Output the [X, Y] coordinate of the center of the cell containing the given text.  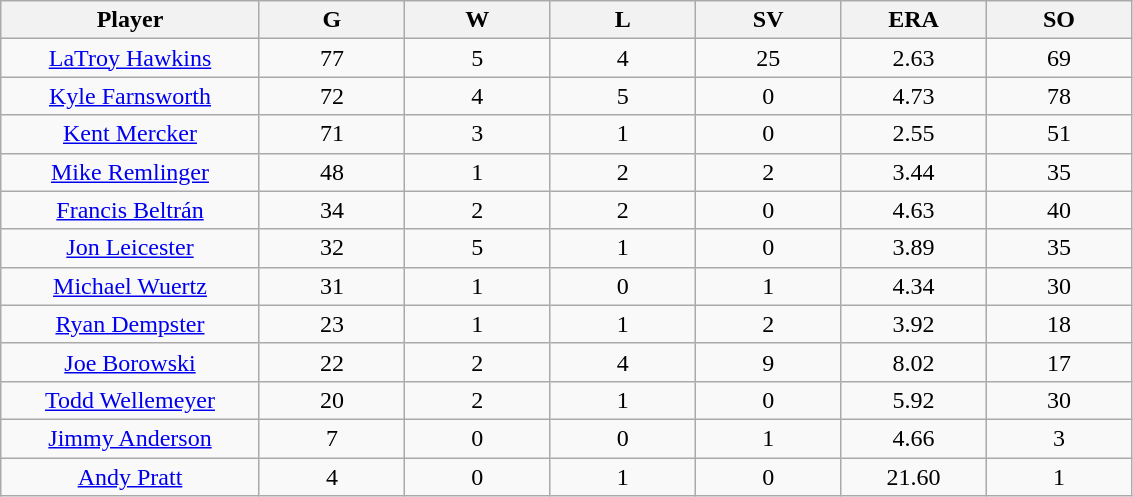
71 [332, 134]
18 [1058, 324]
3.89 [914, 248]
25 [768, 58]
W [478, 20]
Francis Beltrán [130, 210]
Joe Borowski [130, 362]
2.63 [914, 58]
40 [1058, 210]
LaTroy Hawkins [130, 58]
51 [1058, 134]
Jon Leicester [130, 248]
L [622, 20]
SV [768, 20]
77 [332, 58]
Jimmy Anderson [130, 438]
78 [1058, 96]
72 [332, 96]
G [332, 20]
3.92 [914, 324]
4.34 [914, 286]
21.60 [914, 477]
22 [332, 362]
2.55 [914, 134]
20 [332, 400]
Andy Pratt [130, 477]
4.63 [914, 210]
7 [332, 438]
Kyle Farnsworth [130, 96]
23 [332, 324]
34 [332, 210]
Ryan Dempster [130, 324]
4.73 [914, 96]
Michael Wuertz [130, 286]
4.66 [914, 438]
5.92 [914, 400]
48 [332, 172]
ERA [914, 20]
9 [768, 362]
Todd Wellemeyer [130, 400]
32 [332, 248]
8.02 [914, 362]
69 [1058, 58]
Kent Mercker [130, 134]
Player [130, 20]
17 [1058, 362]
SO [1058, 20]
Mike Remlinger [130, 172]
31 [332, 286]
3.44 [914, 172]
